Detect which cell encompasses the target text, then output its [X, Y] center coordinate. 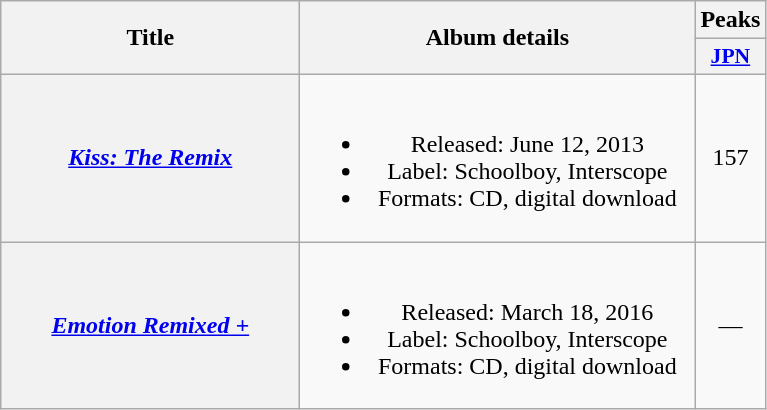
Title [150, 38]
Emotion Remixed + [150, 326]
JPN [730, 57]
— [730, 326]
157 [730, 158]
Album details [498, 38]
Released: March 18, 2016Label: Schoolboy, InterscopeFormats: CD, digital download [498, 326]
Released: June 12, 2013Label: Schoolboy, InterscopeFormats: CD, digital download [498, 158]
Peaks [730, 20]
Kiss: The Remix [150, 158]
